For the text-containing cell, return its midpoint in (X, Y) coordinate format. 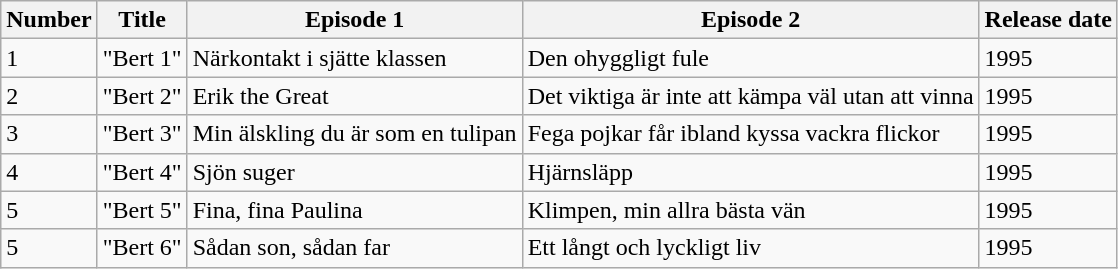
Fega pojkar får ibland kyssa vackra flickor (750, 134)
Den ohyggligt fule (750, 58)
Episode 1 (354, 20)
"Bert 6" (142, 248)
Sjön suger (354, 172)
2 (49, 96)
"Bert 5" (142, 210)
Hjärnsläpp (750, 172)
Klimpen, min allra bästa vän (750, 210)
4 (49, 172)
Ett långt och lyckligt liv (750, 248)
1 (49, 58)
Number (49, 20)
Min älskling du är som en tulipan (354, 134)
"Bert 3" (142, 134)
Episode 2 (750, 20)
Sådan son, sådan far (354, 248)
Title (142, 20)
Närkontakt i sjätte klassen (354, 58)
3 (49, 134)
"Bert 4" (142, 172)
Det viktiga är inte att kämpa väl utan att vinna (750, 96)
"Bert 1" (142, 58)
Fina, fina Paulina (354, 210)
Erik the Great (354, 96)
"Bert 2" (142, 96)
Release date (1048, 20)
